Scan for the cell matching the given text and deliver its [X, Y] coordinate at center. 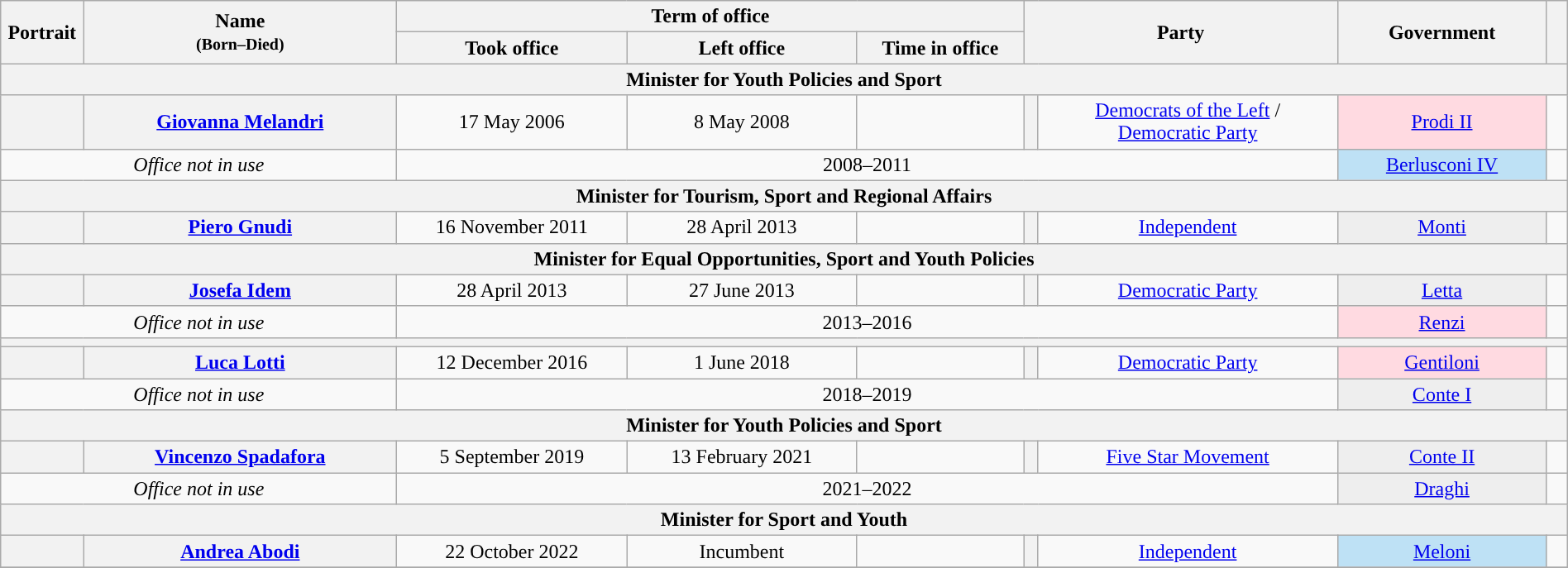
Minister for Sport and Youth [784, 520]
Portrait [42, 32]
Party [1181, 32]
Andrea Abodi [240, 551]
Democrats of the Left /Democratic Party [1188, 122]
Prodi II [1442, 122]
Monti [1442, 227]
16 November 2011 [512, 227]
2021–2022 [867, 489]
1 June 2018 [742, 362]
Renzi [1442, 322]
8 May 2008 [742, 122]
Took office [512, 48]
Minister for Tourism, Sport and Regional Affairs [784, 196]
5 September 2019 [512, 457]
Piero Gnudi [240, 227]
Time in office [940, 48]
22 October 2022 [512, 551]
2018–2019 [867, 394]
Josefa Idem [240, 290]
17 May 2006 [512, 122]
2013–2016 [867, 322]
Government [1442, 32]
12 December 2016 [512, 362]
Five Star Movement [1188, 457]
Left office [742, 48]
Draghi [1442, 489]
Gentiloni [1442, 362]
Term of office [710, 17]
Vincenzo Spadafora [240, 457]
Giovanna Melandri [240, 122]
13 February 2021 [742, 457]
Conte I [1442, 394]
Letta [1442, 290]
Berlusconi IV [1442, 165]
Minister for Equal Opportunities, Sport and Youth Policies [784, 259]
2008–2011 [867, 165]
Conte II [1442, 457]
Luca Lotti [240, 362]
27 June 2013 [742, 290]
Incumbent [742, 551]
Meloni [1442, 551]
Name(Born–Died) [240, 32]
